Extract the [X, Y] coordinate from the center of the cell holding the provided text.  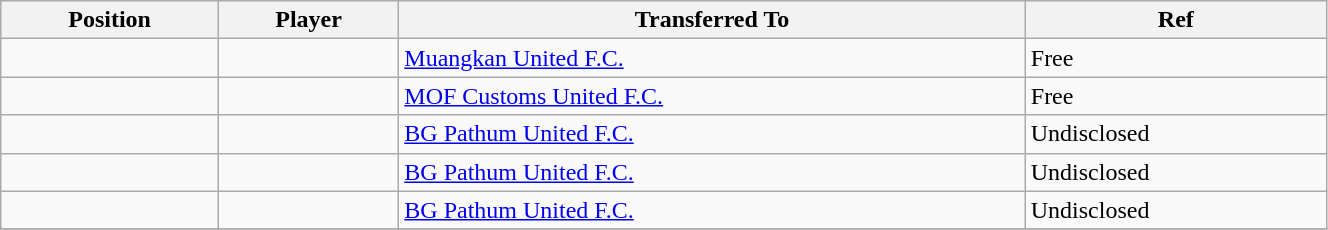
Transferred To [712, 20]
Player [308, 20]
Ref [1176, 20]
MOF Customs United F.C. [712, 96]
Position [110, 20]
Muangkan United F.C. [712, 58]
